From the cell containing the given text, extract its center point as [x, y] coordinate. 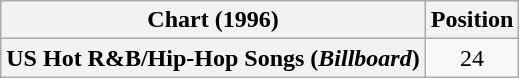
US Hot R&B/Hip-Hop Songs (Billboard) [213, 58]
Position [472, 20]
24 [472, 58]
Chart (1996) [213, 20]
